Provide the [x, y] coordinate of the cell's center where the given text is located.  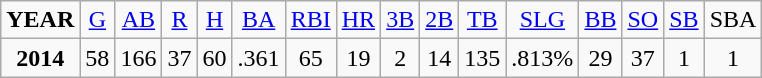
AB [138, 20]
14 [440, 58]
YEAR [40, 20]
R [180, 20]
SB [684, 20]
19 [358, 58]
2014 [40, 58]
G [98, 20]
BB [600, 20]
SO [643, 20]
3B [400, 20]
2B [440, 20]
RBI [310, 20]
65 [310, 58]
SBA [733, 20]
.813% [542, 58]
HR [358, 20]
60 [214, 58]
166 [138, 58]
.361 [258, 58]
29 [600, 58]
58 [98, 58]
H [214, 20]
SLG [542, 20]
TB [482, 20]
2 [400, 58]
135 [482, 58]
BA [258, 20]
